Provide the (x, y) coordinate of the cell's center where the given text is located.  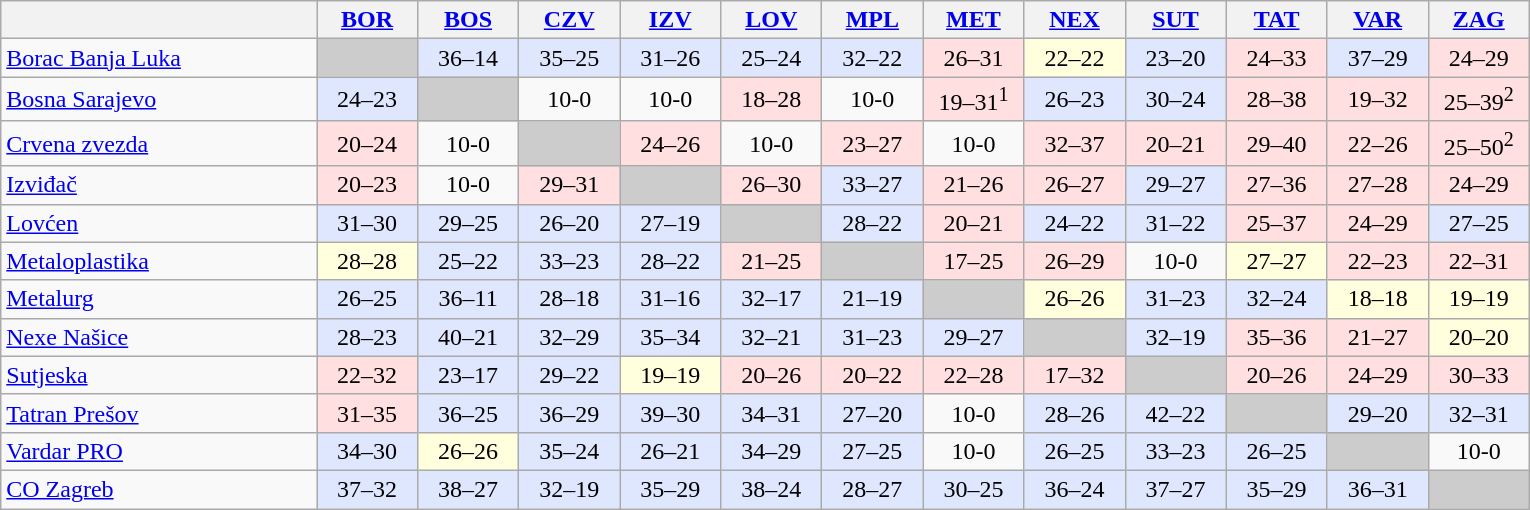
24–33 (1276, 58)
28–23 (366, 337)
Nexe Našice (159, 337)
26–31 (974, 58)
29–25 (468, 223)
LOV (772, 20)
37–29 (1378, 58)
Borac Banja Luka (159, 58)
Sutjeska (159, 375)
28–26 (1074, 413)
NEX (1074, 20)
32–22 (872, 58)
33–27 (872, 185)
BOR (366, 20)
35–24 (570, 451)
21–19 (872, 299)
Lovćen (159, 223)
CO Zagreb (159, 489)
25–502 (1478, 144)
27–19 (670, 223)
23–17 (468, 375)
34–30 (366, 451)
22–26 (1378, 144)
32–24 (1276, 299)
20–20 (1478, 337)
38–24 (772, 489)
23–20 (1176, 58)
Crvena zvezda (159, 144)
31–22 (1176, 223)
24–23 (366, 100)
31–35 (366, 413)
Tatran Prešov (159, 413)
32–31 (1478, 413)
24–26 (670, 144)
32–37 (1074, 144)
22–23 (1378, 261)
42–22 (1176, 413)
32–29 (570, 337)
25–24 (772, 58)
22–31 (1478, 261)
28–27 (872, 489)
21–26 (974, 185)
40–21 (468, 337)
CZV (570, 20)
28–38 (1276, 100)
27–20 (872, 413)
29–22 (570, 375)
36–24 (1074, 489)
26–30 (772, 185)
35–36 (1276, 337)
22–22 (1074, 58)
32–21 (772, 337)
27–28 (1378, 185)
35–34 (670, 337)
30–33 (1478, 375)
26–23 (1074, 100)
24–22 (1074, 223)
21–27 (1378, 337)
VAR (1378, 20)
17–32 (1074, 375)
20–22 (872, 375)
38–27 (468, 489)
32–17 (772, 299)
34–29 (772, 451)
Metaloplastika (159, 261)
37–27 (1176, 489)
29–31 (570, 185)
IZV (670, 20)
TAT (1276, 20)
ZAG (1478, 20)
26–27 (1074, 185)
35–25 (570, 58)
26–29 (1074, 261)
36–29 (570, 413)
39–30 (670, 413)
19–311 (974, 100)
27–27 (1276, 261)
37–32 (366, 489)
36–25 (468, 413)
34–31 (772, 413)
22–32 (366, 375)
20–23 (366, 185)
36–11 (468, 299)
25–37 (1276, 223)
31–16 (670, 299)
19–32 (1378, 100)
36–14 (468, 58)
28–18 (570, 299)
25–22 (468, 261)
Izviđač (159, 185)
25–392 (1478, 100)
31–26 (670, 58)
18–28 (772, 100)
18–18 (1378, 299)
MET (974, 20)
36–31 (1378, 489)
21–25 (772, 261)
29–20 (1378, 413)
26–20 (570, 223)
SUT (1176, 20)
MPL (872, 20)
Vardar PRO (159, 451)
27–36 (1276, 185)
23–27 (872, 144)
29–40 (1276, 144)
Bosna Sarajevo (159, 100)
31–30 (366, 223)
17–25 (974, 261)
20–24 (366, 144)
26–21 (670, 451)
28–28 (366, 261)
BOS (468, 20)
22–28 (974, 375)
30–24 (1176, 100)
Metalurg (159, 299)
30–25 (974, 489)
